Locate the cell with the specified text and output its [X, Y] center coordinate. 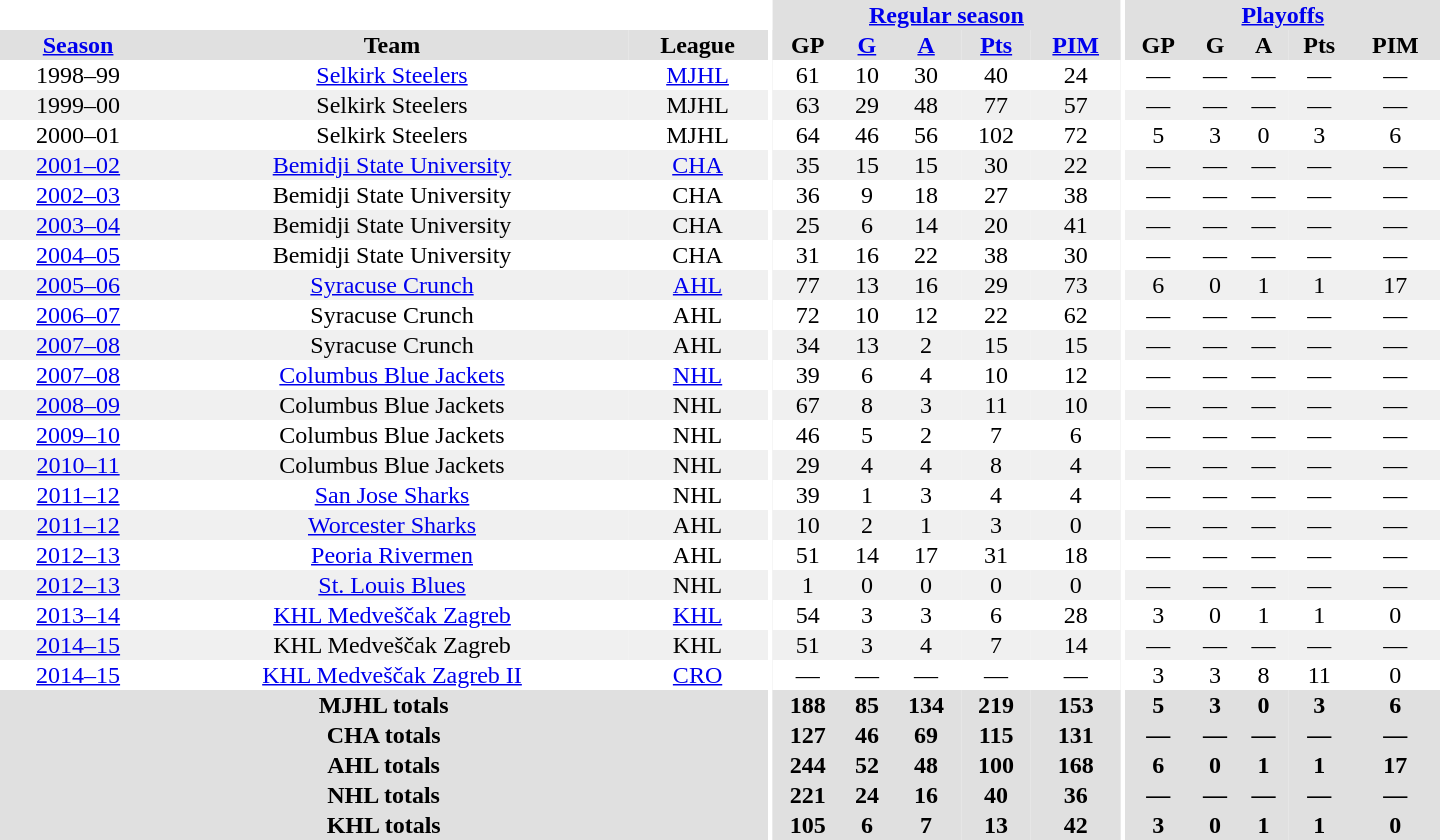
St. Louis Blues [392, 585]
131 [1076, 735]
64 [808, 135]
2013–14 [78, 615]
102 [996, 135]
61 [808, 75]
KHL Medveščak Zagreb II [392, 675]
52 [867, 765]
2000–01 [78, 135]
153 [1076, 705]
63 [808, 105]
AHL totals [384, 765]
1999–00 [78, 105]
2009–10 [78, 435]
1998–99 [78, 75]
100 [996, 765]
56 [926, 135]
KHL totals [384, 825]
20 [996, 225]
115 [996, 735]
2003–04 [78, 225]
2004–05 [78, 255]
2008–09 [78, 405]
Playoffs [1283, 15]
NHL totals [384, 795]
168 [1076, 765]
244 [808, 765]
221 [808, 795]
2010–11 [78, 465]
54 [808, 615]
Season [78, 45]
Team [392, 45]
219 [996, 705]
Worcester Sharks [392, 525]
41 [1076, 225]
San Jose Sharks [392, 495]
2005–06 [78, 285]
9 [867, 195]
28 [1076, 615]
35 [808, 165]
188 [808, 705]
34 [808, 345]
2006–07 [78, 315]
CHA totals [384, 735]
27 [996, 195]
69 [926, 735]
MJHL totals [384, 705]
85 [867, 705]
Peoria Rivermen [392, 555]
League [698, 45]
2001–02 [78, 165]
2002–03 [78, 195]
42 [1076, 825]
62 [1076, 315]
73 [1076, 285]
67 [808, 405]
134 [926, 705]
25 [808, 225]
CRO [698, 675]
Regular season [947, 15]
127 [808, 735]
57 [1076, 105]
105 [808, 825]
